Return the (X, Y) coordinate for the center point of the cell that contains the specified text.  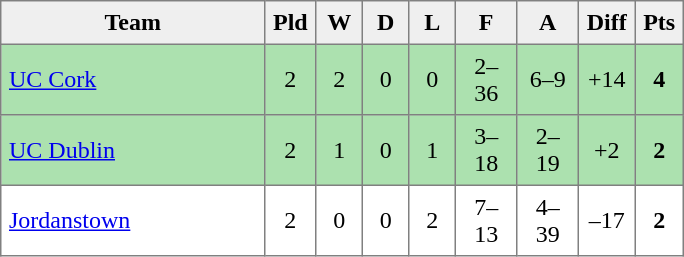
2–19 (548, 150)
3–18 (486, 150)
+2 (606, 150)
L (432, 23)
UC Cork (133, 79)
W (339, 23)
Pts (659, 23)
2–36 (486, 79)
UC Dublin (133, 150)
7–13 (486, 220)
Jordanstown (133, 220)
D (385, 23)
6–9 (548, 79)
+14 (606, 79)
F (486, 23)
4–39 (548, 220)
Team (133, 23)
–17 (606, 220)
Diff (606, 23)
4 (659, 79)
A (548, 23)
Pld (290, 23)
